Extract the (X, Y) coordinate from the center of the cell holding the provided text.  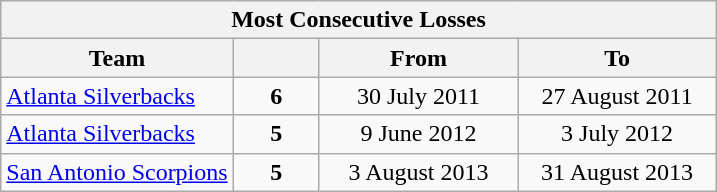
30 July 2011 (418, 96)
San Antonio Scorpions (117, 172)
31 August 2013 (618, 172)
Team (117, 58)
From (418, 58)
To (618, 58)
9 June 2012 (418, 134)
3 July 2012 (618, 134)
6 (276, 96)
Most Consecutive Losses (359, 20)
27 August 2011 (618, 96)
3 August 2013 (418, 172)
